Detect which cell encompasses the target text, then output its (X, Y) center coordinate. 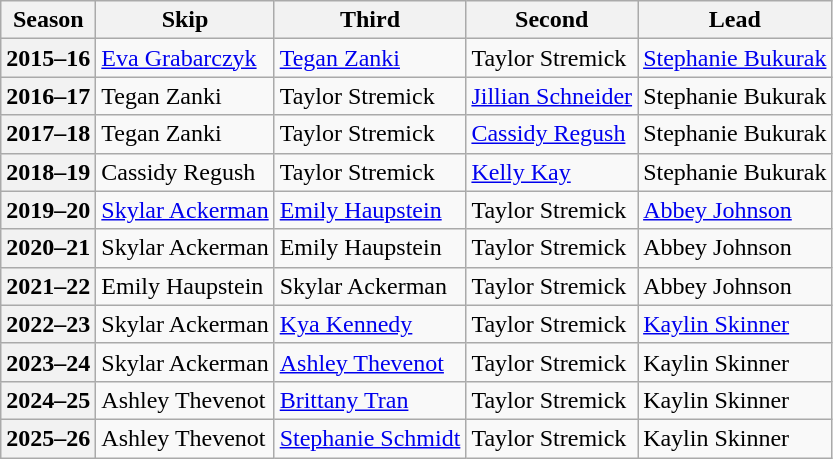
2025–26 (48, 438)
2024–25 (48, 400)
2023–24 (48, 362)
Kelly Kay (552, 172)
2020–21 (48, 248)
Brittany Tran (370, 400)
2015–16 (48, 58)
2017–18 (48, 134)
Stephanie Schmidt (370, 438)
Eva Grabarczyk (185, 58)
Lead (735, 20)
Skip (185, 20)
Jillian Schneider (552, 96)
2019–20 (48, 210)
2018–19 (48, 172)
Season (48, 20)
2016–17 (48, 96)
2022–23 (48, 324)
Second (552, 20)
2021–22 (48, 286)
Kya Kennedy (370, 324)
Third (370, 20)
